Determine the [x, y] coordinate at the center of the cell enclosing the given text.  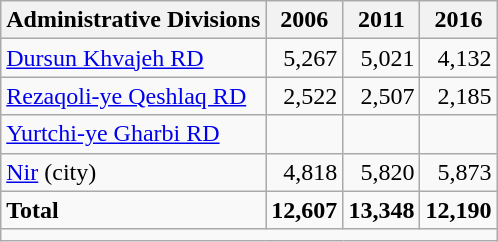
5,820 [382, 172]
2,507 [382, 96]
12,190 [458, 210]
Nir (city) [134, 172]
5,267 [304, 58]
Dursun Khvajeh RD [134, 58]
2,522 [304, 96]
2,185 [458, 96]
Administrative Divisions [134, 20]
2011 [382, 20]
2016 [458, 20]
12,607 [304, 210]
Yurtchi-ye Gharbi RD [134, 134]
5,873 [458, 172]
4,132 [458, 58]
13,348 [382, 210]
Total [134, 210]
4,818 [304, 172]
2006 [304, 20]
Rezaqoli-ye Qeshlaq RD [134, 96]
5,021 [382, 58]
